Search for the cell housing the specified text and yield its (x, y) center coordinate. 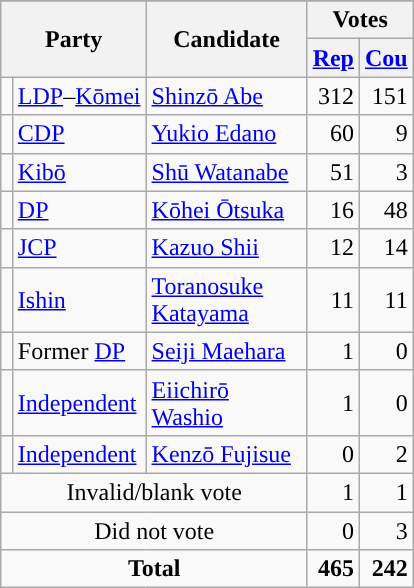
9 (387, 134)
Eiichirō Washio (226, 402)
Kibō (79, 172)
Cou (387, 58)
Rep (333, 58)
242 (387, 569)
LDP–Kōmei (79, 96)
465 (333, 569)
2 (387, 454)
Votes (360, 20)
12 (333, 248)
312 (333, 96)
Invalid/blank vote (154, 492)
Yukio Edano (226, 134)
Candidate (226, 39)
Former DP (79, 351)
16 (333, 210)
Toranosuke Katayama (226, 300)
Seiji Maehara (226, 351)
Shinzō Abe (226, 96)
151 (387, 96)
60 (333, 134)
Total (154, 569)
Shū Watanabe (226, 172)
Kenzō Fujisue (226, 454)
Kōhei Ōtsuka (226, 210)
Kazuo Shii (226, 248)
14 (387, 248)
51 (333, 172)
Ishin (79, 300)
Party (74, 39)
DP (79, 210)
48 (387, 210)
CDP (79, 134)
JCP (79, 248)
Did not vote (154, 531)
